Capture the cell that displays the provided text and extract its [X, Y] central coordinate. 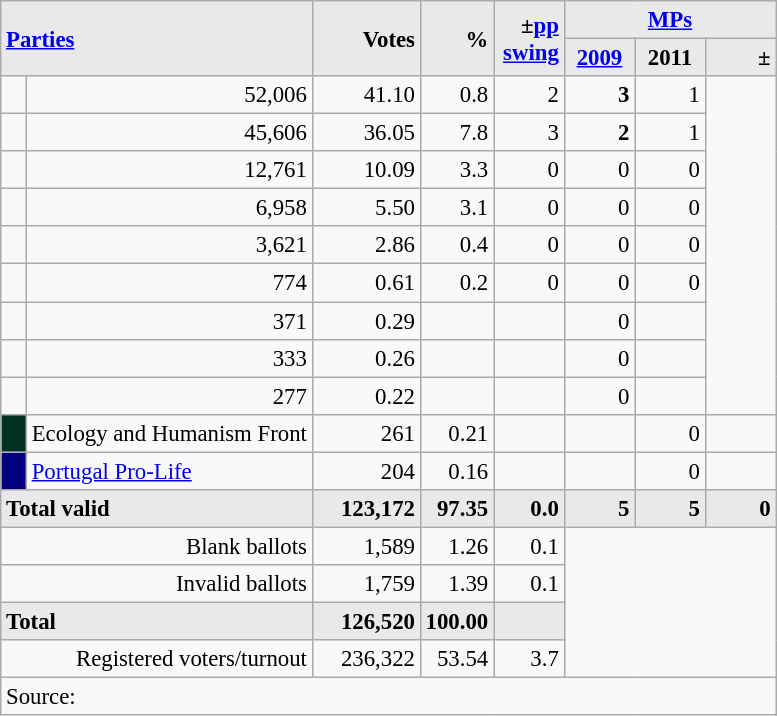
3.3 [456, 170]
Portugal Pro-Life [169, 471]
2.86 [366, 245]
Ecology and Humanism Front [169, 433]
0.29 [366, 321]
Source: [388, 697]
333 [169, 358]
36.05 [366, 133]
0.26 [366, 358]
52,006 [169, 95]
277 [169, 396]
371 [169, 321]
0.0 [530, 509]
774 [169, 283]
Total valid [156, 509]
2011 [670, 58]
Registered voters/turnout [156, 659]
±pp swing [530, 38]
10.09 [366, 170]
53.54 [456, 659]
Blank ballots [156, 546]
0.61 [366, 283]
6,958 [169, 208]
MPs [670, 20]
12,761 [169, 170]
7.8 [456, 133]
1.39 [456, 584]
41.10 [366, 95]
Total [156, 621]
% [456, 38]
1,759 [366, 584]
5.50 [366, 208]
0.22 [366, 396]
0.21 [456, 433]
1.26 [456, 546]
3,621 [169, 245]
0.2 [456, 283]
204 [366, 471]
236,322 [366, 659]
0.16 [456, 471]
123,172 [366, 509]
1,589 [366, 546]
45,606 [169, 133]
3.7 [530, 659]
97.35 [456, 509]
0.8 [456, 95]
0.4 [456, 245]
Parties [156, 38]
3.1 [456, 208]
100.00 [456, 621]
2009 [600, 58]
261 [366, 433]
Votes [366, 38]
Invalid ballots [156, 584]
± [740, 58]
126,520 [366, 621]
